Search for the cell housing the specified text and yield its (X, Y) center coordinate. 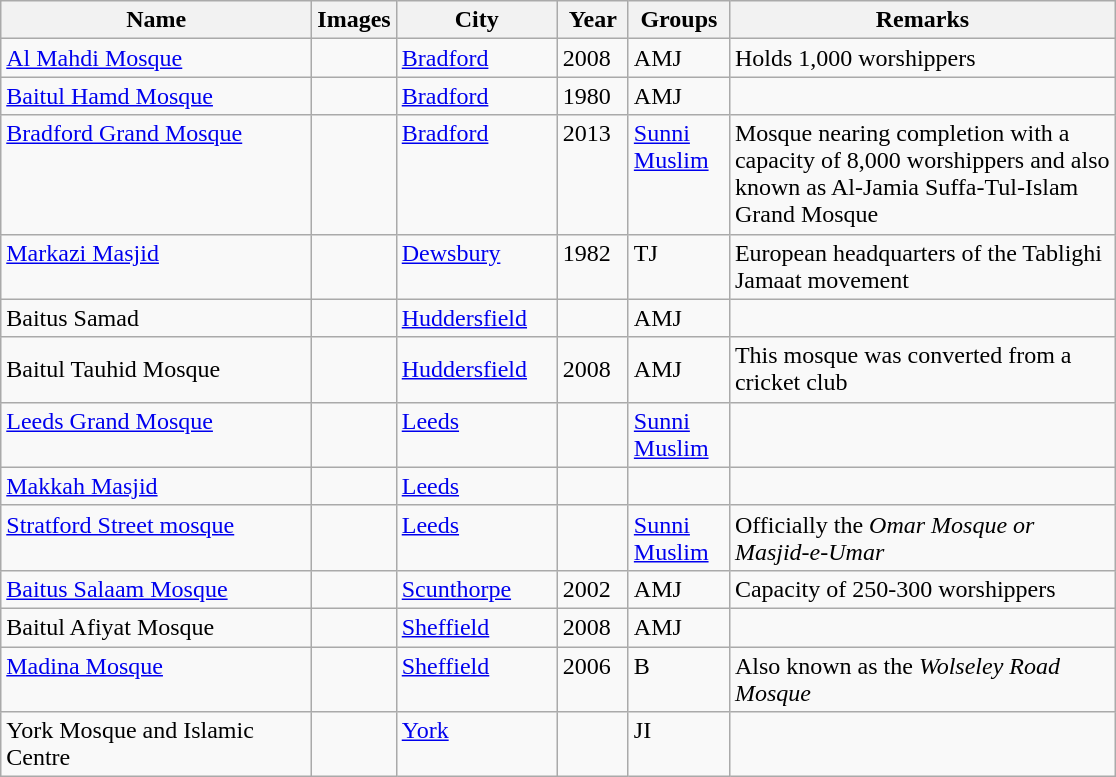
Name (156, 20)
Officially the Omar Mosque or Masjid-e-Umar (922, 538)
JI (678, 744)
2013 (592, 174)
Mosque nearing completion with a capacity of 8,000 worshippers and also known as Al-Jamia Suffa-Tul-Islam Grand Mosque (922, 174)
1980 (592, 96)
Markazi Masjid (156, 266)
Leeds Grand Mosque (156, 434)
Makkah Masjid (156, 486)
York (476, 744)
Holds 1,000 worshippers (922, 58)
Remarks (922, 20)
Images (354, 20)
City (476, 20)
TJ (678, 266)
Baitus Samad (156, 318)
Madina Mosque (156, 678)
Groups (678, 20)
Al Mahdi Mosque (156, 58)
2002 (592, 589)
Baitul Afiyat Mosque (156, 627)
1982 (592, 266)
Baitus Salaam Mosque (156, 589)
2006 (592, 678)
Year (592, 20)
Also known as the Wolseley Road Mosque (922, 678)
European headquarters of the Tablighi Jamaat movement (922, 266)
B (678, 678)
Capacity of 250-300 worshippers (922, 589)
Scunthorpe (476, 589)
Baitul Tauhid Mosque (156, 370)
Baitul Hamd Mosque (156, 96)
Dewsbury (476, 266)
Stratford Street mosque (156, 538)
York Mosque and Islamic Centre (156, 744)
Bradford Grand Mosque (156, 174)
This mosque was converted from a cricket club (922, 370)
